Identify which cell holds the provided text, then report its (x, y) central coordinate. 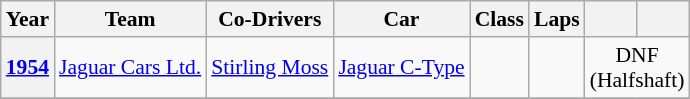
Jaguar Cars Ltd. (130, 68)
Laps (557, 19)
1954 (28, 68)
Stirling Moss (270, 68)
Jaguar C-Type (401, 68)
Team (130, 19)
DNF(Halfshaft) (638, 68)
Class (500, 19)
Year (28, 19)
Co-Drivers (270, 19)
Car (401, 19)
